Determine the [X, Y] coordinate at the center of the cell enclosing the given text.  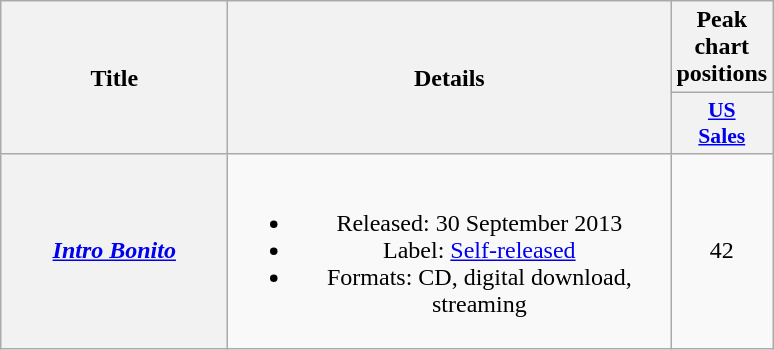
Peak chart positions [722, 47]
42 [722, 251]
Details [450, 78]
Released: 30 September 2013Label: Self-releasedFormats: CD, digital download, streaming [450, 251]
Intro Bonito [114, 251]
Title [114, 78]
USSales [722, 124]
